Pinpoint the cell where the given text exists, returning its [X, Y] midpoint coordinate. 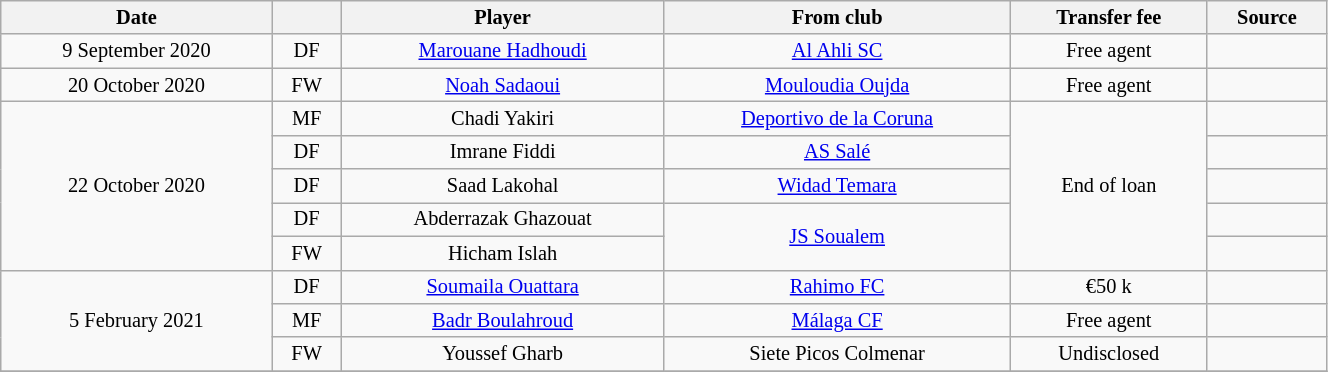
5 February 2021 [136, 320]
Imrane Fiddi [502, 152]
JS Soualem [837, 236]
Widad Temara [837, 186]
Abderrazak Ghazouat [502, 219]
Deportivo de la Coruna [837, 118]
End of loan [1108, 185]
Youssef Gharb [502, 354]
Badr Boulahroud [502, 320]
Málaga CF [837, 320]
Mouloudia Oujda [837, 85]
From club [837, 17]
Hicham Islah [502, 253]
AS Salé [837, 152]
€50 k [1108, 287]
Source [1266, 17]
Marouane Hadhoudi [502, 51]
9 September 2020 [136, 51]
Date [136, 17]
Saad Lakohal [502, 186]
20 October 2020 [136, 85]
Player [502, 17]
Soumaila Ouattara [502, 287]
Undisclosed [1108, 354]
Transfer fee [1108, 17]
Chadi Yakiri [502, 118]
22 October 2020 [136, 185]
Rahimo FC [837, 287]
Al Ahli SC [837, 51]
Siete Picos Colmenar [837, 354]
Noah Sadaoui [502, 85]
